Provide the [x, y] coordinate of the cell's center where the given text is located.  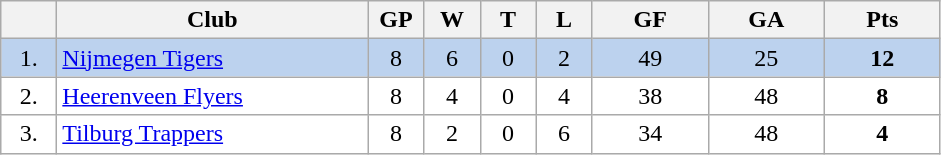
T [508, 20]
Nijmegen Tigers [212, 58]
L [564, 20]
3. [29, 134]
25 [766, 58]
Tilburg Trappers [212, 134]
38 [650, 96]
1. [29, 58]
49 [650, 58]
GA [766, 20]
GF [650, 20]
Club [212, 20]
2. [29, 96]
W [452, 20]
12 [882, 58]
34 [650, 134]
GP [396, 20]
Pts [882, 20]
Heerenveen Flyers [212, 96]
